Scan for the cell matching the given text and deliver its (X, Y) coordinate at center. 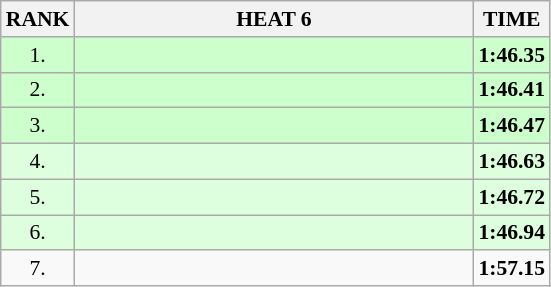
5. (38, 197)
1:57.15 (512, 269)
4. (38, 162)
HEAT 6 (274, 19)
1:46.35 (512, 55)
1:46.63 (512, 162)
TIME (512, 19)
1:46.41 (512, 90)
RANK (38, 19)
3. (38, 126)
6. (38, 233)
7. (38, 269)
2. (38, 90)
1:46.94 (512, 233)
1. (38, 55)
1:46.72 (512, 197)
1:46.47 (512, 126)
